Detect which cell encompasses the target text, then output its [x, y] center coordinate. 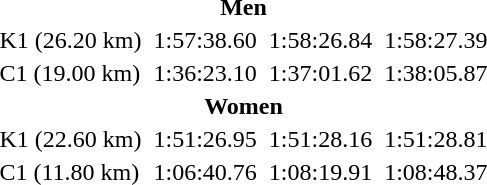
1:57:38.60 [205, 40]
1:51:28.16 [320, 139]
1:51:26.95 [205, 139]
1:58:26.84 [320, 40]
1:37:01.62 [320, 73]
1:36:23.10 [205, 73]
